Determine the (x, y) coordinate at the center of the cell enclosing the given text.  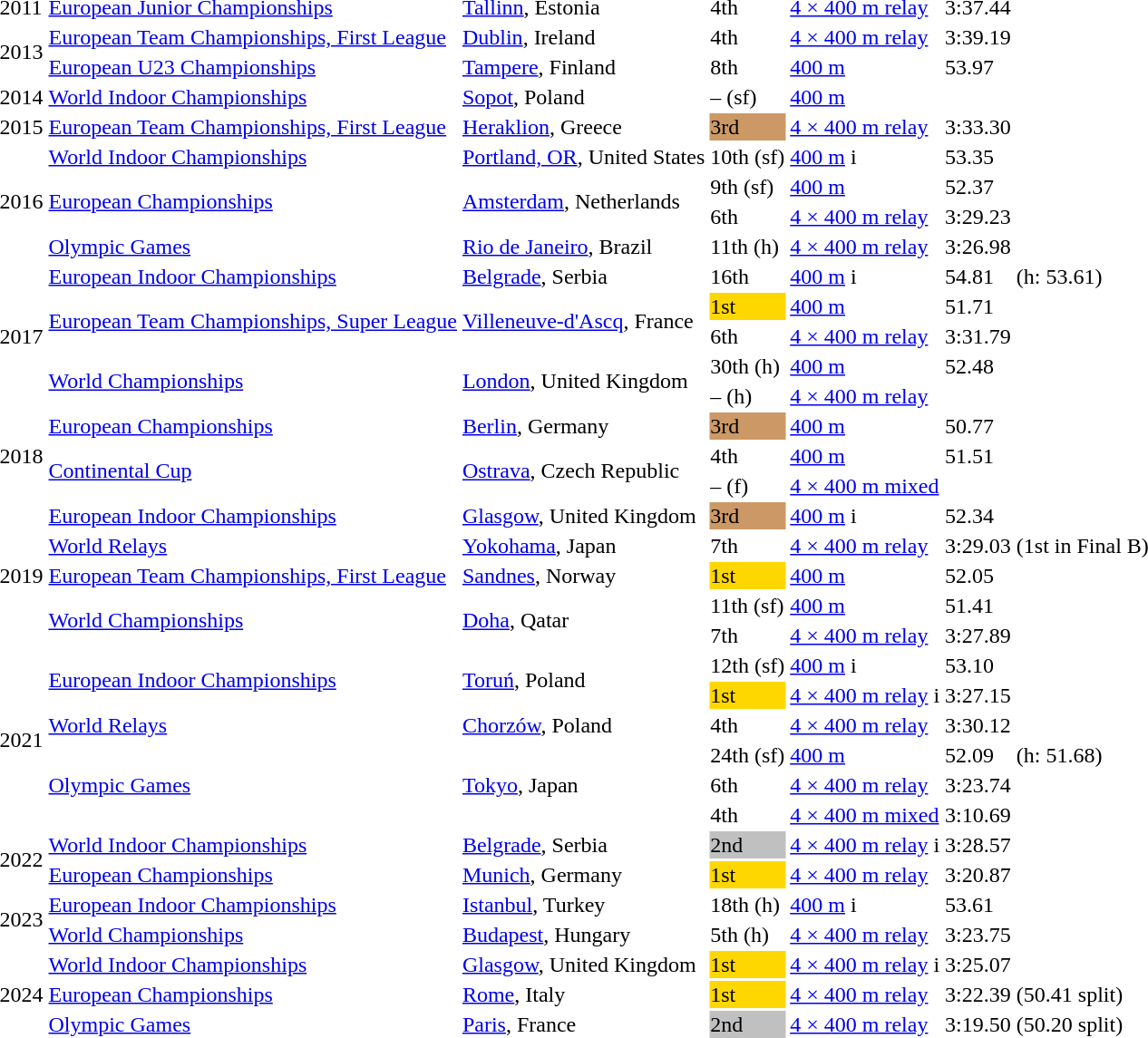
53.61 (978, 905)
Portland, OR, United States (583, 157)
Chorzów, Poland (583, 725)
Sandnes, Norway (583, 576)
Ostrava, Czech Republic (583, 471)
3:20.87 (978, 875)
9th (sf) (747, 187)
11th (sf) (747, 606)
3:31.79 (978, 336)
52.09 (978, 755)
London, United Kingdom (583, 381)
52.37 (978, 187)
3:28.57 (978, 845)
24th (sf) (747, 755)
52.34 (978, 516)
Yokohama, Japan (583, 546)
3:33.30 (978, 127)
3:22.39 (978, 994)
Budapest, Hungary (583, 935)
3:27.89 (978, 635)
Toruń, Poland (583, 680)
European Team Championships, Super League (252, 321)
Continental Cup (252, 471)
Villeneuve-d'Ascq, France (583, 321)
3:25.07 (978, 965)
10th (sf) (747, 157)
– (h) (747, 396)
– (sf) (747, 97)
3:27.15 (978, 695)
8th (747, 67)
Sopot, Poland (583, 97)
54.81 (978, 276)
Dublin, Ireland (583, 37)
3:30.12 (978, 725)
53.10 (978, 665)
Paris, France (583, 1024)
Rio de Janeiro, Brazil (583, 247)
3:19.50 (978, 1024)
Heraklion, Greece (583, 127)
51.51 (978, 456)
30th (h) (747, 366)
50.77 (978, 426)
53.35 (978, 157)
Amsterdam, Netherlands (583, 201)
3:29.03 (978, 546)
– (f) (747, 486)
Rome, Italy (583, 994)
Doha, Qatar (583, 620)
Tampere, Finland (583, 67)
European U23 Championships (252, 67)
3:26.98 (978, 247)
51.41 (978, 606)
Tokyo, Japan (583, 785)
11th (h) (747, 247)
52.48 (978, 366)
3:39.19 (978, 37)
51.71 (978, 306)
3:29.23 (978, 217)
3:23.75 (978, 935)
18th (h) (747, 905)
Istanbul, Turkey (583, 905)
16th (747, 276)
52.05 (978, 576)
Munich, Germany (583, 875)
53.97 (978, 67)
12th (sf) (747, 665)
Berlin, Germany (583, 426)
5th (h) (747, 935)
3:23.74 (978, 785)
3:10.69 (978, 815)
